Search for the cell housing the specified text and yield its (x, y) center coordinate. 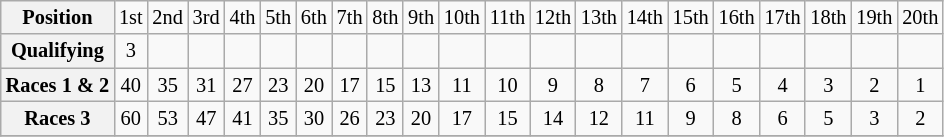
17th (783, 17)
7th (350, 17)
47 (206, 118)
1 (920, 85)
Qualifying (58, 51)
12th (553, 17)
27 (243, 85)
26 (350, 118)
13 (421, 85)
5th (278, 17)
14 (553, 118)
30 (314, 118)
31 (206, 85)
16th (737, 17)
40 (130, 85)
4th (243, 17)
10th (462, 17)
18th (828, 17)
20th (920, 17)
7 (645, 85)
2nd (168, 17)
6th (314, 17)
Races 3 (58, 118)
14th (645, 17)
12 (599, 118)
13th (599, 17)
10 (508, 85)
9th (421, 17)
60 (130, 118)
4 (783, 85)
3rd (206, 17)
1st (130, 17)
53 (168, 118)
8th (385, 17)
11th (508, 17)
Position (58, 17)
19th (874, 17)
15th (691, 17)
Races 1 & 2 (58, 85)
41 (243, 118)
